Return [X, Y] of the center of cell containing provided text 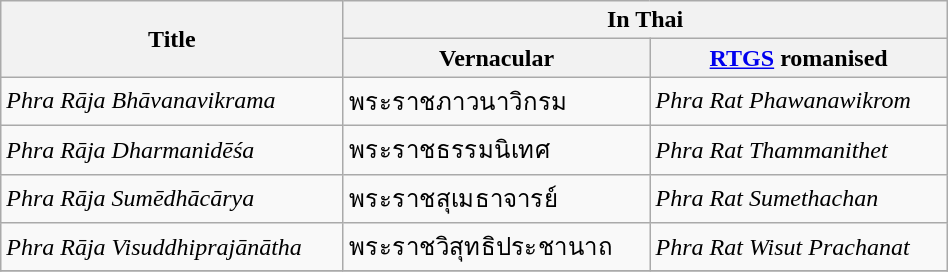
Phra Rāja Sumēdhācārya [172, 198]
Title [172, 39]
In Thai [645, 20]
Phra Rat Phawanawikrom [798, 102]
Vernacular [496, 58]
Phra Rat Sumethachan [798, 198]
พระราชวิสุทธิประชานาถ [496, 248]
Phra Rat Wisut Prachanat [798, 248]
RTGS romanised [798, 58]
พระราชธรรมนิเทศ [496, 150]
พระราชภาวนาวิกรม [496, 102]
พระราชสุเมธาจารย์ [496, 198]
Phra Rat Thammanithet [798, 150]
Phra Rāja Dharmanidēśa [172, 150]
Phra Rāja Bhāvanavikrama [172, 102]
Phra Rāja Visuddhiprajānātha [172, 248]
